For the text-containing cell, return its midpoint in (X, Y) coordinate format. 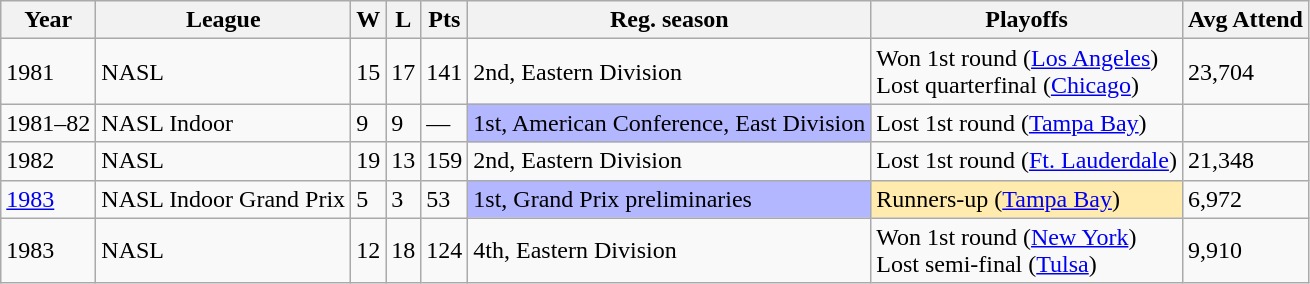
Runners-up (Tampa Bay) (1027, 199)
Year (48, 20)
159 (444, 161)
Won 1st round (New York)Lost semi-final (Tulsa) (1027, 250)
23,704 (1245, 72)
— (444, 123)
W (368, 20)
Pts (444, 20)
19 (368, 161)
L (404, 20)
Lost 1st round (Tampa Bay) (1027, 123)
15 (368, 72)
53 (444, 199)
League (224, 20)
NASL Indoor Grand Prix (224, 199)
Avg Attend (1245, 20)
13 (404, 161)
1981–82 (48, 123)
NASL Indoor (224, 123)
9,910 (1245, 250)
1981 (48, 72)
1st, Grand Prix preliminaries (670, 199)
1st, American Conference, East Division (670, 123)
1982 (48, 161)
17 (404, 72)
124 (444, 250)
Playoffs (1027, 20)
Won 1st round (Los Angeles)Lost quarterfinal (Chicago) (1027, 72)
21,348 (1245, 161)
Reg. season (670, 20)
3 (404, 199)
Lost 1st round (Ft. Lauderdale) (1027, 161)
141 (444, 72)
6,972 (1245, 199)
5 (368, 199)
4th, Eastern Division (670, 250)
12 (368, 250)
18 (404, 250)
